For the text-containing cell, return its midpoint in (x, y) coordinate format. 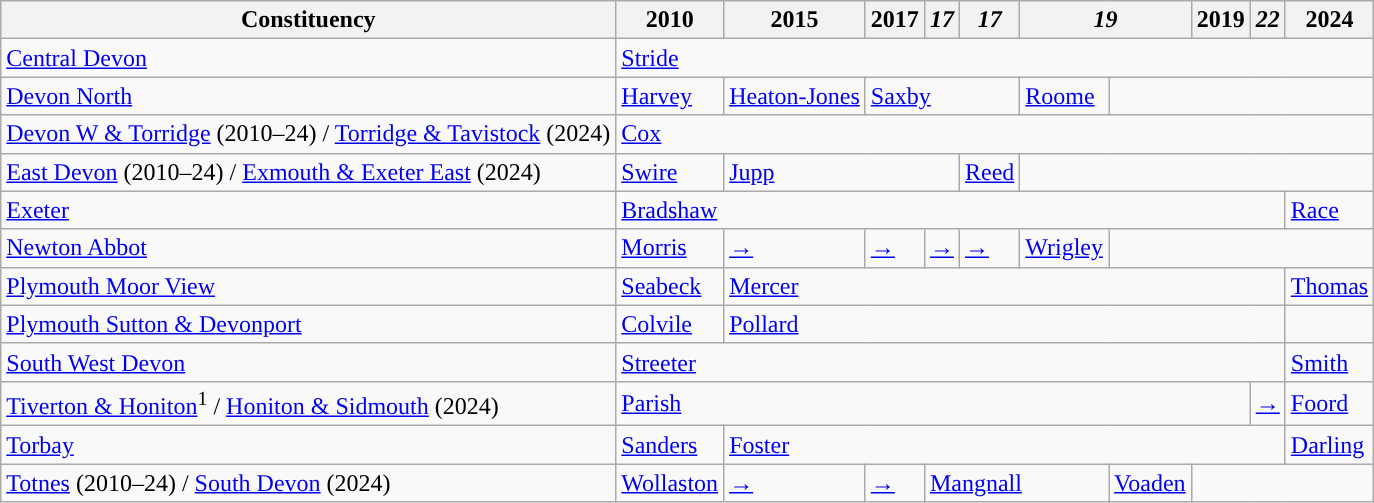
Swire (670, 172)
22 (1268, 20)
East Devon (2010–24) / Exmouth & Exeter East (2024) (308, 172)
Devon W & Torridge (2010–24) / Torridge & Tavistock (2024) (308, 134)
Smith (1329, 362)
Harvey (670, 96)
Colvile (670, 324)
Voaden (1150, 483)
2015 (795, 20)
Torbay (308, 445)
Plymouth Moor View (308, 286)
Totnes (2010–24) / South Devon (2024) (308, 483)
Thomas (1329, 286)
Newton Abbot (308, 248)
Reed (989, 172)
Roome (1064, 96)
Tiverton & Honiton1 / Honiton & Sidmouth (2024) (308, 404)
Devon North (308, 96)
Mangnall (1016, 483)
Morris (670, 248)
Darling (1329, 445)
2010 (670, 20)
Sanders (670, 445)
Exeter (308, 210)
Wollaston (670, 483)
2017 (894, 20)
Central Devon (308, 58)
Mercer (1005, 286)
Plymouth Sutton & Devonport (308, 324)
2024 (1329, 20)
19 (1106, 20)
Heaton-Jones (795, 96)
South West Devon (308, 362)
Race (1329, 210)
Saxby (942, 96)
Cox (995, 134)
Streeter (950, 362)
2019 (1220, 20)
Wrigley (1064, 248)
Stride (995, 58)
Constituency (308, 20)
Foster (1005, 445)
Foord (1329, 404)
Jupp (842, 172)
Pollard (1005, 324)
Parish (933, 404)
Bradshaw (950, 210)
Seabeck (670, 286)
